Determine the (x, y) coordinate at the center of the cell enclosing the given text.  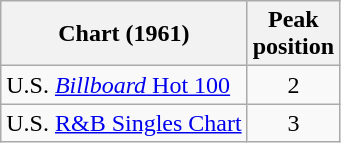
U.S. R&B Singles Chart (124, 123)
3 (293, 123)
Peakposition (293, 34)
Chart (1961) (124, 34)
U.S. Billboard Hot 100 (124, 85)
2 (293, 85)
